Return [x, y] of the center of cell containing provided text 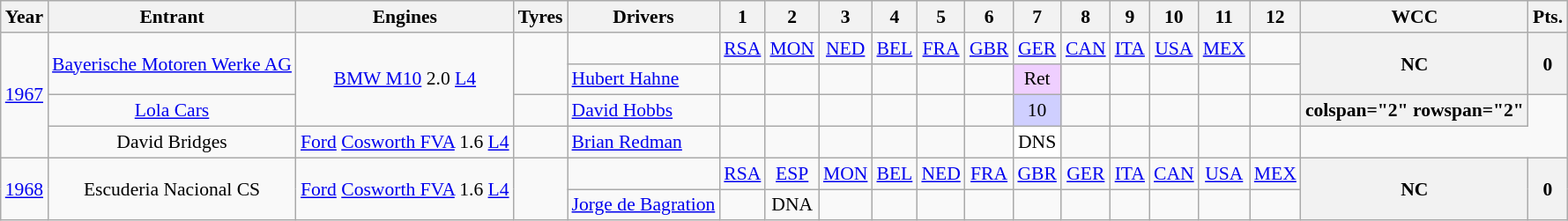
7 [1037, 17]
Bayerische Motoren Werke AG [172, 63]
WCC [1415, 17]
8 [1086, 17]
1968 [25, 188]
David Hobbs [643, 111]
1 [742, 17]
Hubert Hahne [643, 79]
5 [940, 17]
Jorge de Bagration [643, 205]
Ret [1037, 79]
Tyres [541, 17]
Escuderia Nacional CS [172, 188]
Engines [405, 17]
11 [1224, 17]
Brian Redman [643, 143]
Year [25, 17]
Pts. [1548, 17]
Drivers [643, 17]
9 [1130, 17]
David Bridges [172, 143]
DNA [791, 205]
colspan="2" rowspan="2" [1415, 111]
DNS [1037, 143]
1967 [25, 95]
Lola Cars [172, 111]
12 [1275, 17]
Entrant [172, 17]
2 [791, 17]
BMW M10 2.0 L4 [405, 79]
6 [989, 17]
3 [846, 17]
ESP [791, 173]
4 [894, 17]
